Detect which cell encompasses the target text, then output its (x, y) center coordinate. 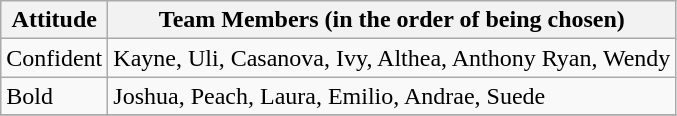
Kayne, Uli, Casanova, Ivy, Althea, Anthony Ryan, Wendy (392, 58)
Attitude (54, 20)
Confident (54, 58)
Joshua, Peach, Laura, Emilio, Andrae, Suede (392, 96)
Bold (54, 96)
Team Members (in the order of being chosen) (392, 20)
